Output the [X, Y] coordinate of the center of the cell containing the given text.  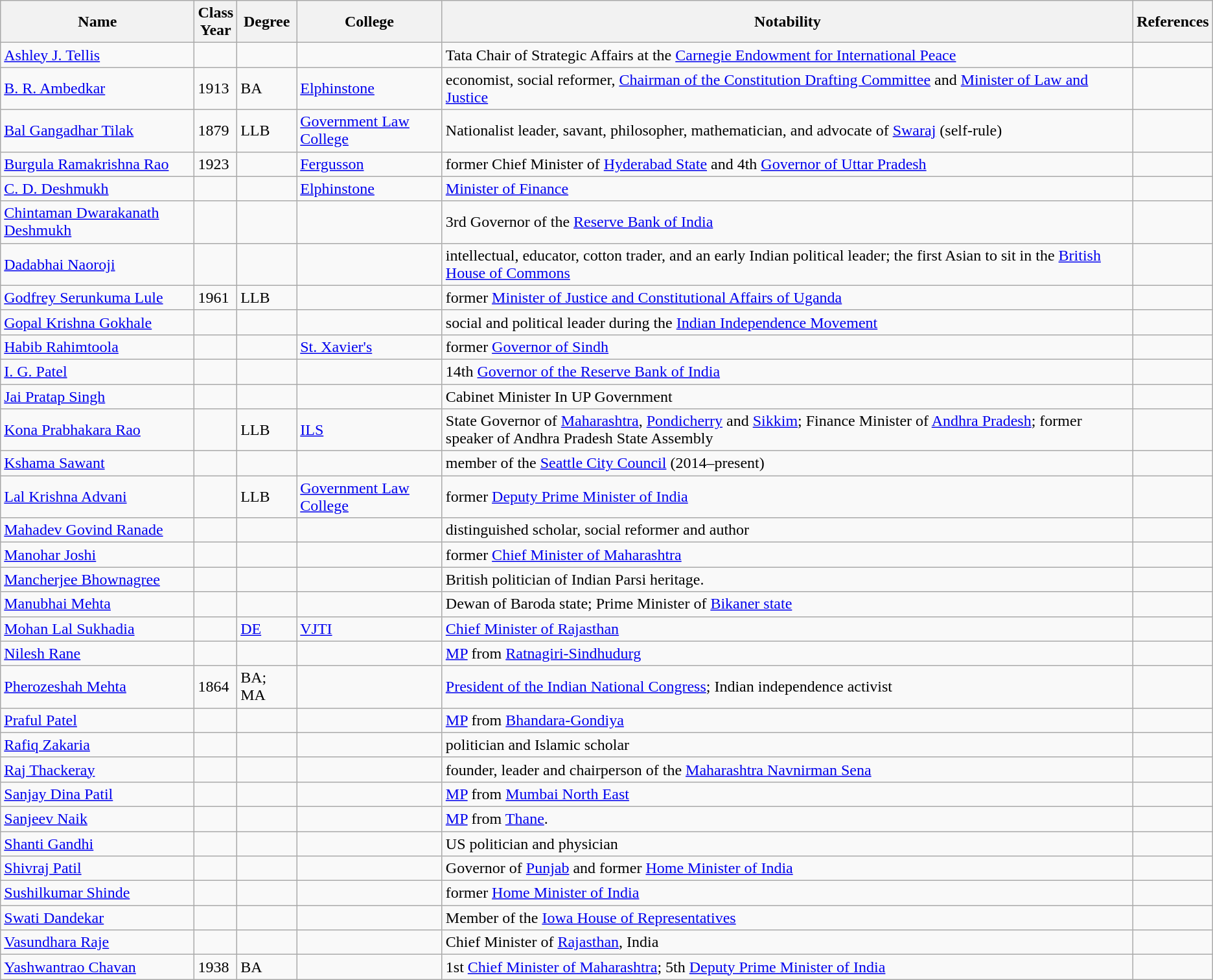
Chintaman Dwarakanath Deshmukh [97, 222]
1938 [216, 967]
Nationalist leader, savant, philosopher, mathematician, and advocate of Swaraj (self-rule) [787, 131]
member of the Seattle City Council (2014–present) [787, 463]
Tata Chair of Strategic Affairs at the Carnegie Endowment for International Peace [787, 55]
Name [97, 22]
Shanti Gandhi [97, 843]
former Chief Minister of Maharashtra [787, 555]
Notability [787, 22]
1864 [216, 687]
Yashwantrao Chavan [97, 967]
former Governor of Sindh [787, 347]
Fergusson [369, 164]
MP from Bhandara-Gondiya [787, 720]
St. Xavier's [369, 347]
VJTI [369, 629]
Sanjeev Naik [97, 819]
MP from Ratnagiri-Sindhudurg [787, 653]
Rafiq Zakaria [97, 745]
politician and Islamic scholar [787, 745]
Bal Gangadhar Tilak [97, 131]
former Deputy Prime Minister of India [787, 496]
US politician and physician [787, 843]
1913 [216, 88]
Raj Thackeray [97, 769]
Sanjay Dina Patil [97, 794]
1961 [216, 297]
Godfrey Serunkuma Lule [97, 297]
Praful Patel [97, 720]
14th Governor of the Reserve Bank of India [787, 371]
Mohan Lal Sukhadia [97, 629]
social and political leader during the Indian Independence Movement [787, 322]
Dadabhai Naoroji [97, 264]
Chief Minister of Rajasthan, India [787, 942]
1923 [216, 164]
Governor of Punjab and former Home Minister of India [787, 869]
I. G. Patel [97, 371]
ClassYear [216, 22]
former Minister of Justice and Constitutional Affairs of Uganda [787, 297]
distinguished scholar, social reformer and author [787, 530]
founder, leader and chairperson of the Maharashtra Navnirman Sena [787, 769]
Lal Krishna Advani [97, 496]
DE [267, 629]
Member of the Iowa House of Representatives [787, 918]
Sushilkumar Shinde [97, 893]
ILS [369, 430]
Chief Minister of Rajasthan [787, 629]
1st Chief Minister of Maharashtra; 5th Deputy Prime Minister of India [787, 967]
MP from Mumbai North East [787, 794]
Cabinet Minister In UP Government [787, 396]
Manubhai Mehta [97, 604]
Nilesh Rane [97, 653]
former Home Minister of India [787, 893]
Shivraj Patil [97, 869]
Mancherjee Bhownagree [97, 579]
References [1173, 22]
Degree [267, 22]
Dewan of Baroda state; Prime Minister of Bikaner state [787, 604]
Kshama Sawant [97, 463]
Gopal Krishna Gokhale [97, 322]
former Chief Minister of Hyderabad State and 4th Governor of Uttar Pradesh [787, 164]
1879 [216, 131]
Kona Prabhakara Rao [97, 430]
BA; MA [267, 687]
economist, social reformer, Chairman of the Constitution Drafting Committee and Minister of Law and Justice [787, 88]
MP from Thane. [787, 819]
State Governor of Maharashtra, Pondicherry and Sikkim; Finance Minister of Andhra Pradesh; former speaker of Andhra Pradesh State Assembly [787, 430]
College [369, 22]
Mahadev Govind Ranade [97, 530]
Minister of Finance [787, 189]
Burgula Ramakrishna Rao [97, 164]
Habib Rahimtoola [97, 347]
Manohar Joshi [97, 555]
President of the Indian National Congress; Indian independence activist [787, 687]
intellectual, educator, cotton trader, and an early Indian political leader; the first Asian to sit in the British House of Commons [787, 264]
British politician of Indian Parsi heritage. [787, 579]
Swati Dandekar [97, 918]
C. D. Deshmukh [97, 189]
Vasundhara Raje [97, 942]
B. R. Ambedkar [97, 88]
Jai Pratap Singh [97, 396]
3rd Governor of the Reserve Bank of India [787, 222]
Pherozeshah Mehta [97, 687]
Ashley J. Tellis [97, 55]
